From the cell containing the given text, extract its center point as (X, Y) coordinate. 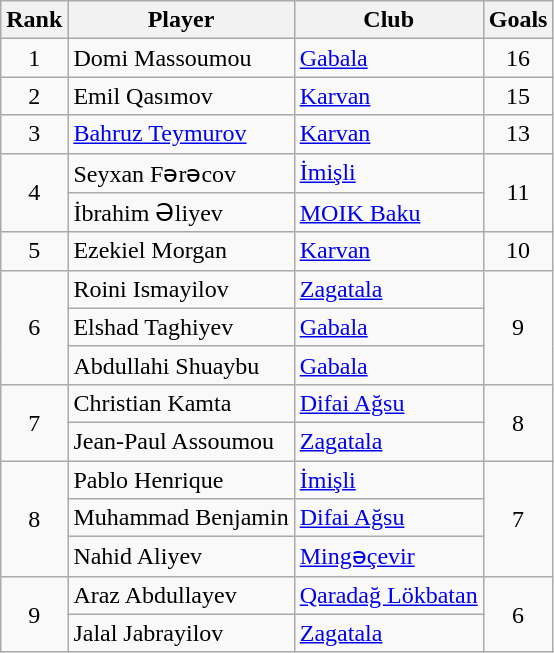
Emil Qasımov (181, 96)
Jean-Paul Assoumou (181, 441)
Mingəçevir (388, 557)
16 (518, 58)
Araz Abdullayev (181, 595)
Club (388, 20)
1 (34, 58)
İbrahim Əliyev (181, 213)
Bahruz Teymurov (181, 134)
Seyxan Fərəcov (181, 173)
Player (181, 20)
Nahid Aliyev (181, 557)
Domi Massoumou (181, 58)
Roini Ismayilov (181, 289)
MOIK Baku (388, 213)
Christian Kamta (181, 403)
2 (34, 96)
15 (518, 96)
Jalal Jabrayilov (181, 633)
Muhammad Benjamin (181, 518)
10 (518, 251)
Abdullahi Shuaybu (181, 365)
Qaradağ Lökbatan (388, 595)
Goals (518, 20)
3 (34, 134)
Elshad Taghiyev (181, 327)
11 (518, 192)
4 (34, 192)
13 (518, 134)
Pablo Henrique (181, 479)
5 (34, 251)
Ezekiel Morgan (181, 251)
Rank (34, 20)
